Determine the (X, Y) coordinate at the center of the cell enclosing the given text.  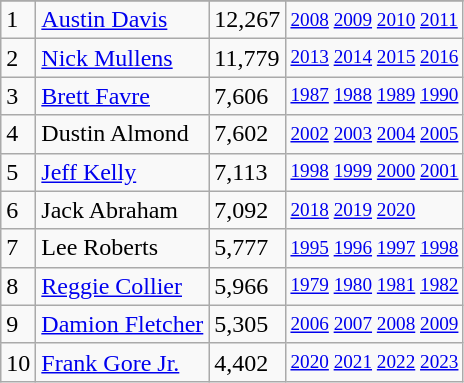
Reggie Collier (122, 286)
1 (18, 20)
4 (18, 134)
Damion Fletcher (122, 324)
2006 2007 2008 2009 (374, 324)
1995 1996 1997 1998 (374, 248)
Lee Roberts (122, 248)
12,267 (248, 20)
2013 2014 2015 2016 (374, 58)
5,305 (248, 324)
Jeff Kelly (122, 172)
2008 2009 2010 2011 (374, 20)
11,779 (248, 58)
2020 2021 2022 2023 (374, 362)
7 (18, 248)
10 (18, 362)
9 (18, 324)
Frank Gore Jr. (122, 362)
8 (18, 286)
1998 1999 2000 2001 (374, 172)
2 (18, 58)
2002 2003 2004 2005 (374, 134)
1979 1980 1981 1982 (374, 286)
Nick Mullens (122, 58)
5 (18, 172)
5,966 (248, 286)
2018 2019 2020 (374, 210)
7,113 (248, 172)
Dustin Almond (122, 134)
7,602 (248, 134)
7,092 (248, 210)
Austin Davis (122, 20)
3 (18, 96)
4,402 (248, 362)
5,777 (248, 248)
1987 1988 1989 1990 (374, 96)
Jack Abraham (122, 210)
6 (18, 210)
Brett Favre (122, 96)
7,606 (248, 96)
